Search for the cell housing the specified text and yield its [x, y] center coordinate. 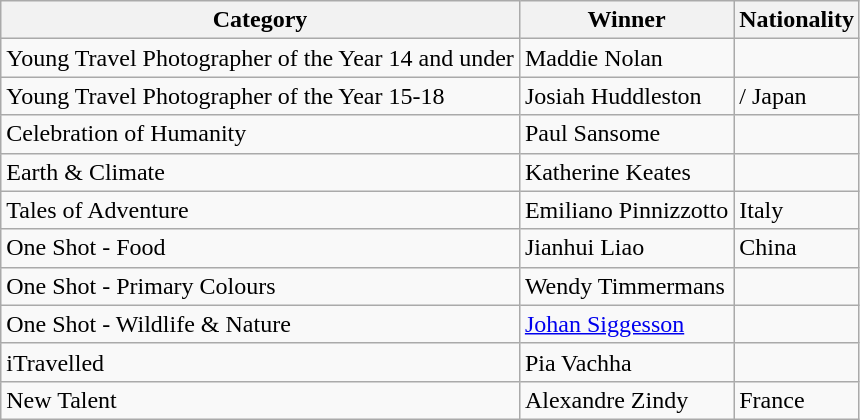
/ Japan [797, 96]
Celebration of Humanity [260, 134]
One Shot - Primary Colours [260, 286]
Earth & Climate [260, 172]
Tales of Adventure [260, 210]
France [797, 400]
Young Travel Photographer of the Year 15-18 [260, 96]
Wendy Timmermans [626, 286]
China [797, 248]
Nationality [797, 20]
Pia Vachha [626, 362]
One Shot - Wildlife & Nature [260, 324]
One Shot - Food [260, 248]
Jianhui Liao [626, 248]
Emiliano Pinnizzotto [626, 210]
Italy [797, 210]
Maddie Nolan [626, 58]
Category [260, 20]
Josiah Huddleston [626, 96]
iTravelled [260, 362]
Young Travel Photographer of the Year 14 and under [260, 58]
Winner [626, 20]
Alexandre Zindy [626, 400]
New Talent [260, 400]
Johan Siggesson [626, 324]
Katherine Keates [626, 172]
Paul Sansome [626, 134]
